Output the (X, Y) coordinate of the center of the cell containing the given text.  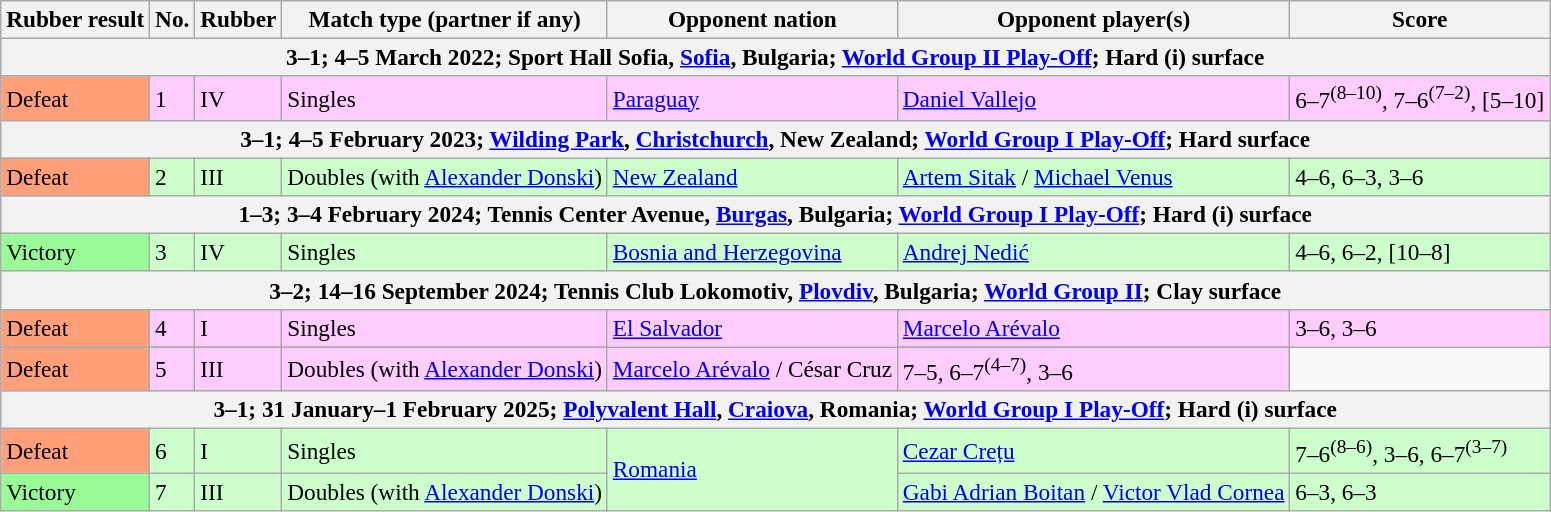
1 (172, 98)
6–7(8–10), 7–6(7–2), [5–10] (1420, 98)
7–6(8–6), 3–6, 6–7(3–7) (1420, 450)
4 (172, 328)
3–1; 4–5 February 2023; Wilding Park, Christchurch, New Zealand; World Group I Play-Off; Hard surface (776, 139)
3–6, 3–6 (1420, 328)
Marcelo Arévalo (1094, 328)
3–1; 4–5 March 2022; Sport Hall Sofia, Sofia, Bulgaria; World Group II Play-Off; Hard (i) surface (776, 57)
Opponent nation (752, 19)
1–3; 3–4 February 2024; Tennis Center Avenue, Burgas, Bulgaria; World Group I Play-Off; Hard (i) surface (776, 214)
6 (172, 450)
Paraguay (752, 98)
Gabi Adrian Boitan / Victor Vlad Cornea (1094, 491)
Cezar Crețu (1094, 450)
Daniel Vallejo (1094, 98)
Score (1420, 19)
7 (172, 491)
4–6, 6–3, 3–6 (1420, 177)
El Salvador (752, 328)
No. (172, 19)
5 (172, 369)
4–6, 6–2, [10–8] (1420, 252)
7–5, 6–7(4–7), 3–6 (1094, 369)
2 (172, 177)
New Zealand (752, 177)
Opponent player(s) (1094, 19)
Artem Sitak / Michael Venus (1094, 177)
3 (172, 252)
Marcelo Arévalo / César Cruz (752, 369)
Rubber (238, 19)
Bosnia and Herzegovina (752, 252)
Romania (752, 469)
3–1; 31 January–1 February 2025; Polyvalent Hall, Craiova, Romania; World Group I Play-Off; Hard (i) surface (776, 410)
6–3, 6–3 (1420, 491)
Match type (partner if any) (445, 19)
Andrej Nedić (1094, 252)
Rubber result (76, 19)
3–2; 14–16 September 2024; Tennis Club Lokomotiv, Plovdiv, Bulgaria; World Group II; Clay surface (776, 290)
